Extract the (X, Y) coordinate from the center of the cell holding the provided text.  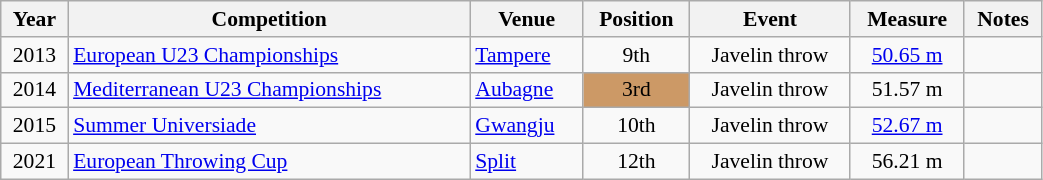
Mediterranean U23 Championships (269, 90)
Split (526, 162)
Venue (526, 19)
Competition (269, 19)
10th (636, 126)
2014 (34, 90)
Event (770, 19)
12th (636, 162)
European Throwing Cup (269, 162)
Position (636, 19)
3rd (636, 90)
Tampere (526, 55)
European U23 Championships (269, 55)
56.21 m (907, 162)
9th (636, 55)
2015 (34, 126)
Notes (1003, 19)
Summer Universiade (269, 126)
50.65 m (907, 55)
2021 (34, 162)
51.57 m (907, 90)
Measure (907, 19)
Gwangju (526, 126)
2013 (34, 55)
Year (34, 19)
Aubagne (526, 90)
52.67 m (907, 126)
